Extract the [X, Y] coordinate from the center of the cell holding the provided text.  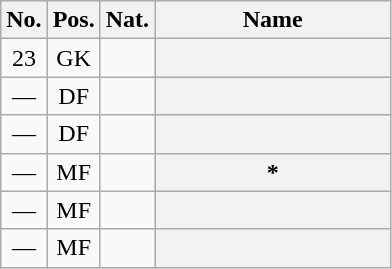
* [273, 172]
Name [273, 20]
No. [24, 20]
GK [74, 58]
Nat. [127, 20]
23 [24, 58]
Pos. [74, 20]
